Scan for the cell matching the given text and deliver its (X, Y) coordinate at center. 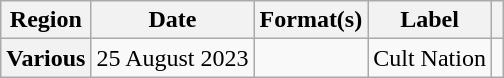
Cult Nation (430, 58)
Various (46, 58)
Format(s) (311, 20)
25 August 2023 (172, 58)
Date (172, 20)
Label (430, 20)
Region (46, 20)
